Detect which cell encompasses the target text, then output its (x, y) center coordinate. 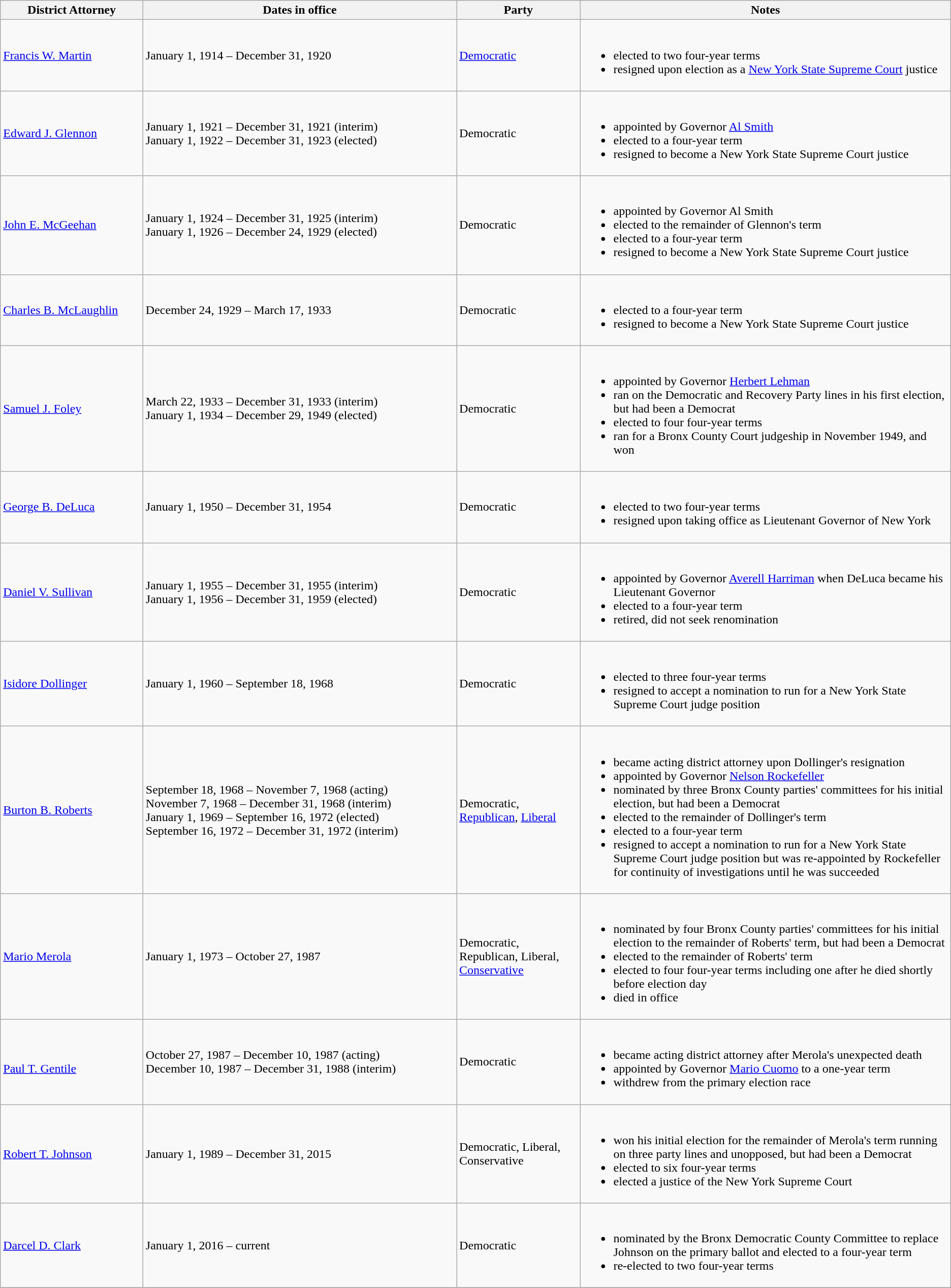
Darcel D. Clark (72, 1246)
District Attorney (72, 10)
Daniel V. Sullivan (72, 592)
Democratic, Republican, Liberal, Conservative (518, 956)
Dates in office (300, 10)
Samuel J. Foley (72, 409)
Party (518, 10)
Mario Merola (72, 956)
December 24, 1929 – March 17, 1933 (300, 310)
Democratic, Liberal, Conservative (518, 1154)
Edward J. Glennon (72, 133)
George B. DeLuca (72, 507)
appointed by Governor Averell Harriman when DeLuca became his Lieutenant Governorelected to a four-year termretired, did not seek renomination (765, 592)
January 1, 1973 – October 27, 1987 (300, 956)
January 1, 1924 – December 31, 1925 (interim)January 1, 1926 – December 24, 1929 (elected) (300, 225)
Charles B. McLaughlin (72, 310)
elected to two four-year termsresigned upon election as a New York State Supreme Court justice (765, 55)
appointed by Governor Al Smithelected to a four-year termresigned to become a New York State Supreme Court justice (765, 133)
Isidore Dollinger (72, 684)
John E. McGeehan (72, 225)
January 1, 2016 – current (300, 1246)
elected to three four-year termsresigned to accept a nomination to run for a New York State Supreme Court judge position (765, 684)
January 1, 1989 – December 31, 2015 (300, 1154)
Burton B. Roberts (72, 810)
March 22, 1933 – December 31, 1933 (interim)January 1, 1934 – December 29, 1949 (elected) (300, 409)
elected to two four-year termsresigned upon taking office as Lieutenant Governor of New York (765, 507)
October 27, 1987 – December 10, 1987 (acting)December 10, 1987 – December 31, 1988 (interim) (300, 1062)
Notes (765, 10)
elected to a four-year termresigned to become a New York State Supreme Court justice (765, 310)
January 1, 1921 – December 31, 1921 (interim)January 1, 1922 – December 31, 1923 (elected) (300, 133)
January 1, 1955 – December 31, 1955 (interim)January 1, 1956 – December 31, 1959 (elected) (300, 592)
Democratic, Republican, Liberal (518, 810)
Robert T. Johnson (72, 1154)
January 1, 1914 – December 31, 1920 (300, 55)
January 1, 1950 – December 31, 1954 (300, 507)
Francis W. Martin (72, 55)
January 1, 1960 – September 18, 1968 (300, 684)
Paul T. Gentile (72, 1062)
